Return [X, Y] of the center of cell containing provided text 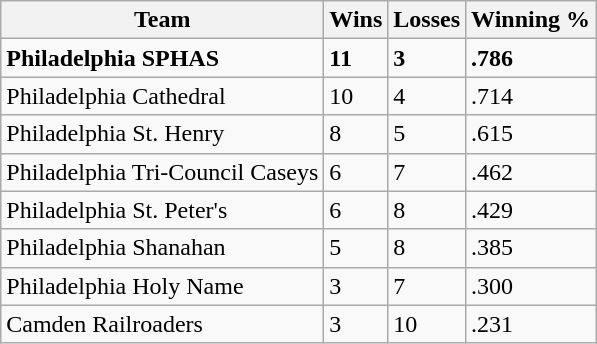
.462 [531, 172]
Philadelphia SPHAS [162, 58]
Team [162, 20]
Winning % [531, 20]
.300 [531, 286]
Camden Railroaders [162, 324]
4 [427, 96]
Philadelphia Shanahan [162, 248]
.231 [531, 324]
Philadelphia Tri-Council Caseys [162, 172]
.385 [531, 248]
.429 [531, 210]
Philadelphia Cathedral [162, 96]
Losses [427, 20]
.615 [531, 134]
Philadelphia St. Peter's [162, 210]
.714 [531, 96]
Wins [356, 20]
.786 [531, 58]
Philadelphia Holy Name [162, 286]
11 [356, 58]
Philadelphia St. Henry [162, 134]
